From the cell containing the given text, extract its center point as (x, y) coordinate. 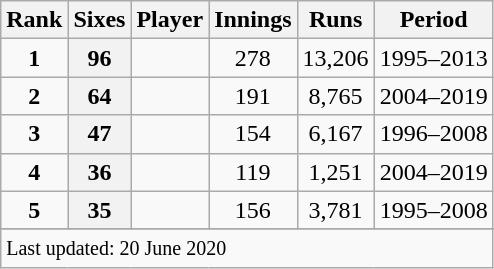
13,206 (336, 58)
1 (34, 58)
4 (34, 172)
Innings (253, 20)
Sixes (100, 20)
Runs (336, 20)
119 (253, 172)
Last updated: 20 June 2020 (247, 248)
5 (34, 210)
1995–2013 (434, 58)
35 (100, 210)
96 (100, 58)
36 (100, 172)
Rank (34, 20)
191 (253, 96)
1996–2008 (434, 134)
Player (170, 20)
154 (253, 134)
2 (34, 96)
278 (253, 58)
47 (100, 134)
156 (253, 210)
Period (434, 20)
1995–2008 (434, 210)
3,781 (336, 210)
3 (34, 134)
1,251 (336, 172)
64 (100, 96)
6,167 (336, 134)
8,765 (336, 96)
